From the cell containing the given text, extract its center point as [x, y] coordinate. 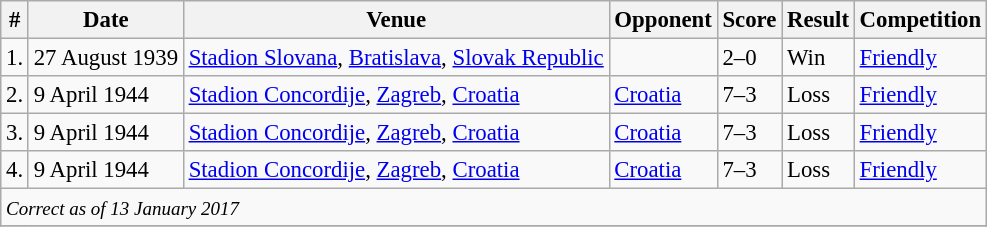
Opponent [663, 20]
Competition [920, 20]
2. [15, 95]
Correct as of 13 January 2017 [494, 208]
27 August 1939 [106, 58]
4. [15, 170]
2–0 [750, 58]
1. [15, 58]
3. [15, 133]
# [15, 20]
Result [818, 20]
Win [818, 58]
Date [106, 20]
Stadion Slovana, Bratislava, Slovak Republic [396, 58]
Venue [396, 20]
Score [750, 20]
